Return [x, y] of the center of cell containing provided text 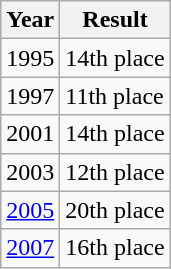
2001 [30, 134]
1997 [30, 96]
16th place [115, 248]
2003 [30, 172]
2005 [30, 210]
Result [115, 20]
Year [30, 20]
2007 [30, 248]
11th place [115, 96]
20th place [115, 210]
12th place [115, 172]
1995 [30, 58]
